Detect which cell encompasses the target text, then output its [x, y] center coordinate. 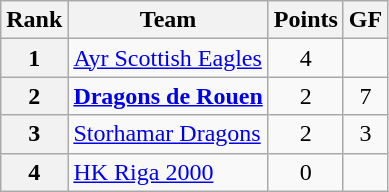
1 [34, 58]
Points [306, 20]
Rank [34, 20]
7 [365, 96]
Ayr Scottish Eagles [168, 58]
GF [365, 20]
HK Riga 2000 [168, 172]
Storhamar Dragons [168, 134]
Team [168, 20]
0 [306, 172]
Dragons de Rouen [168, 96]
